Search for the cell housing the specified text and yield its [x, y] center coordinate. 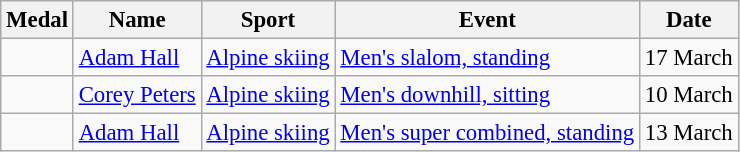
Medal [38, 20]
Event [487, 20]
17 March [688, 58]
Men's super combined, standing [487, 133]
Men's slalom, standing [487, 58]
13 March [688, 133]
Date [688, 20]
Corey Peters [137, 95]
Name [137, 20]
10 March [688, 95]
Sport [268, 20]
Men's downhill, sitting [487, 95]
